Detect which cell encompasses the target text, then output its (X, Y) center coordinate. 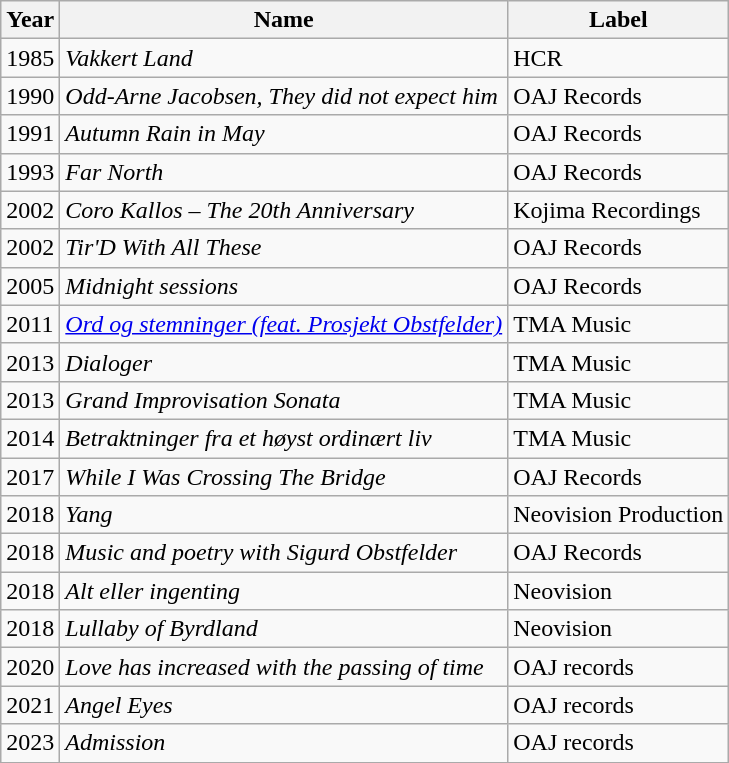
2011 (30, 324)
Label (618, 20)
Odd-Arne Jacobsen, They did not expect him (284, 96)
Love has increased with the passing of time (284, 667)
Far North (284, 172)
2014 (30, 438)
Neovision Production (618, 515)
Autumn Rain in May (284, 134)
Betraktninger fra et høyst ordinært liv (284, 438)
Tir'D With All These (284, 248)
Kojima Recordings (618, 210)
Year (30, 20)
Name (284, 20)
Admission (284, 743)
1985 (30, 58)
Vakkert Land (284, 58)
2023 (30, 743)
2020 (30, 667)
Lullaby of Byrdland (284, 629)
Coro Kallos – The 20th Anniversary (284, 210)
2017 (30, 477)
Grand Improvisation Sonata (284, 400)
1991 (30, 134)
2005 (30, 286)
1993 (30, 172)
Alt eller ingenting (284, 591)
Dialoger (284, 362)
Music and poetry with Sigurd Obstfelder (284, 553)
HCR (618, 58)
Ord og stemninger (feat. Prosjekt Obstfelder) (284, 324)
1990 (30, 96)
While I Was Crossing The Bridge (284, 477)
Yang (284, 515)
Midnight sessions (284, 286)
Angel Eyes (284, 705)
2021 (30, 705)
